Search for the cell housing the specified text and yield its (x, y) center coordinate. 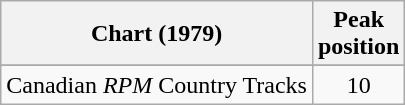
10 (358, 85)
Chart (1979) (157, 34)
Peakposition (358, 34)
Canadian RPM Country Tracks (157, 85)
